Return the (X, Y) coordinate for the center point of the cell that contains the specified text.  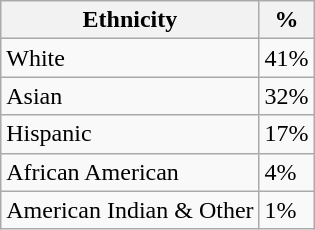
17% (286, 134)
African American (130, 172)
American Indian & Other (130, 210)
White (130, 58)
Hispanic (130, 134)
41% (286, 58)
32% (286, 96)
Ethnicity (130, 20)
1% (286, 210)
4% (286, 172)
Asian (130, 96)
% (286, 20)
